For the text-containing cell, return its midpoint in [x, y] coordinate format. 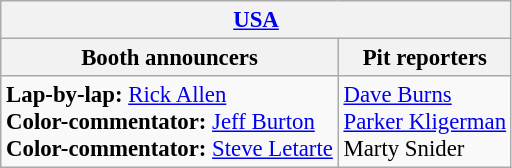
Pit reporters [424, 58]
Booth announcers [170, 58]
Dave BurnsParker KligermanMarty Snider [424, 122]
USA [256, 20]
Lap-by-lap: Rick AllenColor-commentator: Jeff BurtonColor-commentator: Steve Letarte [170, 122]
